Scan for the cell matching the given text and deliver its [x, y] coordinate at center. 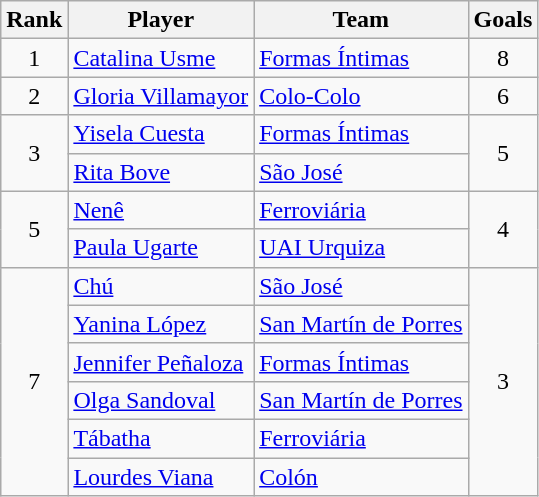
6 [503, 96]
Team [361, 20]
Catalina Usme [161, 58]
UAI Urquiza [361, 248]
2 [34, 96]
Rita Bove [161, 172]
Yanina López [161, 324]
7 [34, 381]
Goals [503, 20]
Rank [34, 20]
Chú [161, 286]
Colo-Colo [361, 96]
Yisela Cuesta [161, 134]
Jennifer Peñaloza [161, 362]
Lourdes Viana [161, 477]
Colón [361, 477]
Gloria Villamayor [161, 96]
Nenê [161, 210]
Olga Sandoval [161, 400]
8 [503, 58]
4 [503, 229]
Tábatha [161, 438]
Paula Ugarte [161, 248]
1 [34, 58]
Player [161, 20]
